Provide the [X, Y] coordinate of the cell's center where the given text is located.  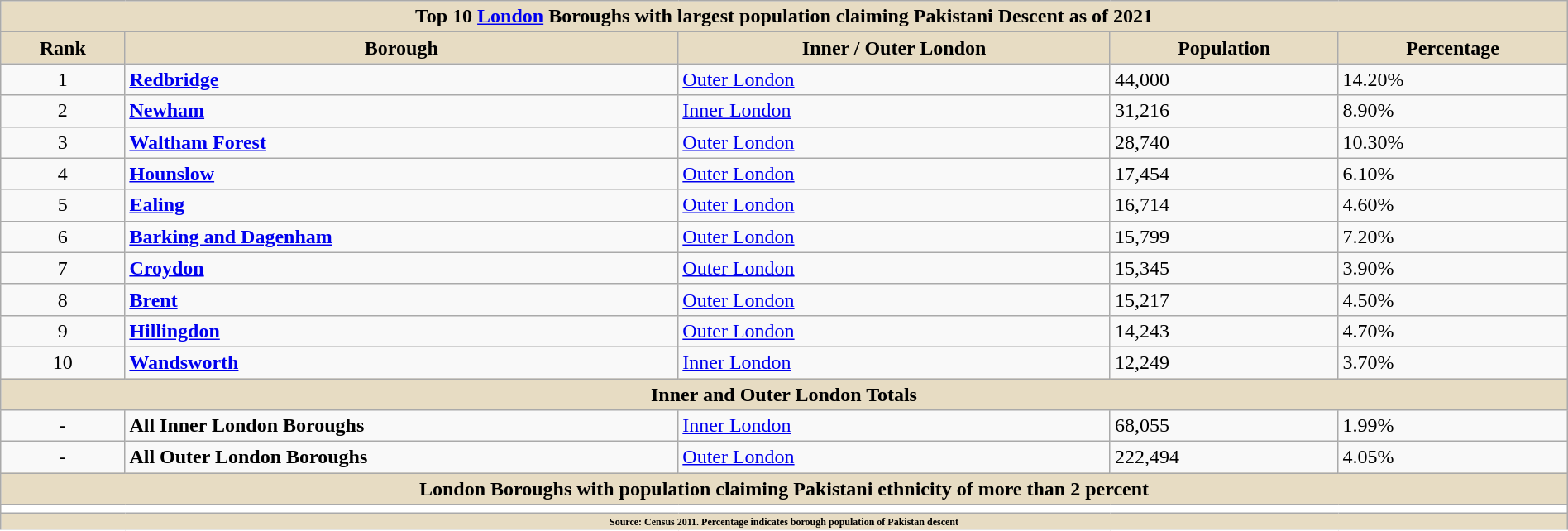
15,217 [1224, 299]
3.70% [1452, 362]
7 [63, 268]
10.30% [1452, 142]
68,055 [1224, 426]
Barking and Dagenham [402, 237]
All Inner London Boroughs [402, 426]
4.50% [1452, 299]
Croydon [402, 268]
5 [63, 205]
10 [63, 362]
31,216 [1224, 111]
Hillingdon [402, 331]
12,249 [1224, 362]
2 [63, 111]
Hounslow [402, 174]
15,345 [1224, 268]
28,740 [1224, 142]
14,243 [1224, 331]
9 [63, 331]
14.20% [1452, 79]
6.10% [1452, 174]
4.60% [1452, 205]
4 [63, 174]
7.20% [1452, 237]
4.05% [1452, 457]
8 [63, 299]
All Outer London Boroughs [402, 457]
Newham [402, 111]
Inner / Outer London [895, 48]
1.99% [1452, 426]
15,799 [1224, 237]
6 [63, 237]
Source: Census 2011. Percentage indicates borough population of Pakistan descent [784, 522]
8.90% [1452, 111]
3.90% [1452, 268]
222,494 [1224, 457]
London Boroughs with population claiming Pakistani ethnicity of more than 2 percent [784, 489]
Wandsworth [402, 362]
Borough [402, 48]
Population [1224, 48]
Percentage [1452, 48]
1 [63, 79]
Brent [402, 299]
16,714 [1224, 205]
Waltham Forest [402, 142]
44,000 [1224, 79]
Rank [63, 48]
Inner and Outer London Totals [784, 395]
4.70% [1452, 331]
17,454 [1224, 174]
Ealing [402, 205]
Redbridge [402, 79]
3 [63, 142]
Top 10 London Boroughs with largest population claiming Pakistani Descent as of 2021 [784, 17]
